Detect which cell encompasses the target text, then output its (X, Y) center coordinate. 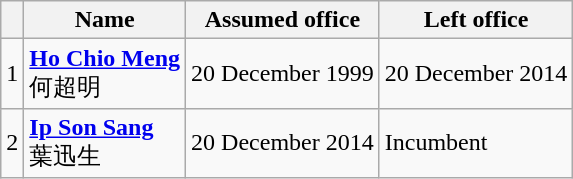
Left office (476, 20)
1 (12, 74)
Incumbent (476, 143)
20 December 1999 (283, 74)
Ip Son Sang葉迅生 (105, 143)
2 (12, 143)
Name (105, 20)
Ho Chio Meng何超明 (105, 74)
Assumed office (283, 20)
